Identify which cell holds the provided text, then report its (X, Y) central coordinate. 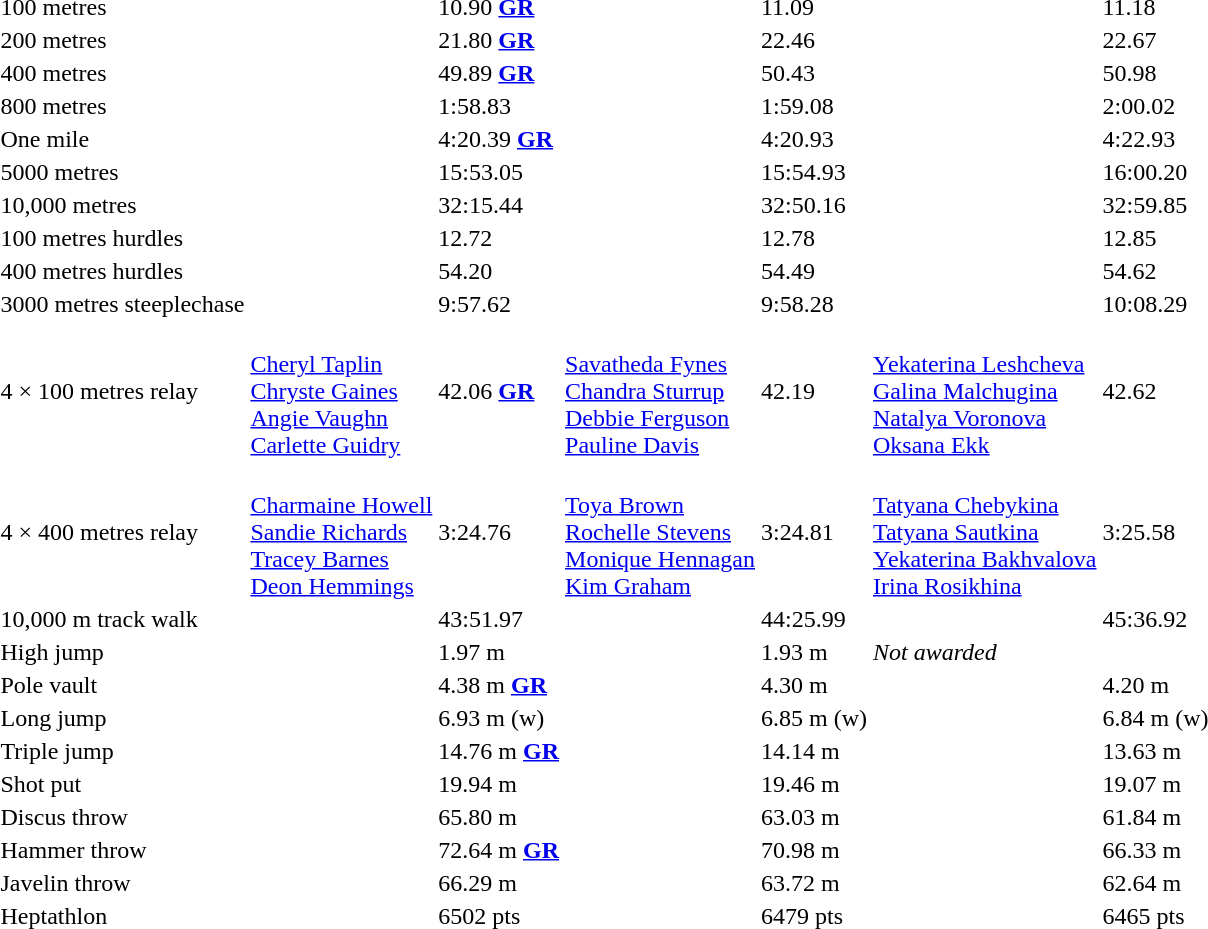
4:20.93 (814, 139)
43:51.97 (499, 619)
Savatheda FynesChandra SturrupDebbie FergusonPauline Davis (660, 391)
1:59.08 (814, 106)
63.72 m (814, 883)
3:24.76 (499, 532)
14.14 m (814, 751)
15:53.05 (499, 172)
32:15.44 (499, 205)
3:24.81 (814, 532)
9:58.28 (814, 304)
63.03 m (814, 817)
9:57.62 (499, 304)
70.98 m (814, 850)
Yekaterina LeshchevaGalina MalchuginaNatalya VoronovaOksana Ekk (984, 391)
1.97 m (499, 652)
6.93 m (w) (499, 718)
15:54.93 (814, 172)
Charmaine HowellSandie RichardsTracey BarnesDeon Hemmings (342, 532)
1:58.83 (499, 106)
14.76 m GR (499, 751)
21.80 GR (499, 40)
72.64 m GR (499, 850)
32:50.16 (814, 205)
Tatyana ChebykinaTatyana SautkinaYekaterina BakhvalovaIrina Rosikhina (984, 532)
54.20 (499, 271)
12.72 (499, 238)
54.49 (814, 271)
4:20.39 GR (499, 139)
22.46 (814, 40)
19.46 m (814, 784)
Toya BrownRochelle StevensMonique HennaganKim Graham (660, 532)
44:25.99 (814, 619)
49.89 GR (499, 73)
6.85 m (w) (814, 718)
4.38 m GR (499, 685)
66.29 m (499, 883)
12.78 (814, 238)
42.19 (814, 391)
65.80 m (499, 817)
42.06 GR (499, 391)
Cheryl TaplinChryste GainesAngie VaughnCarlette Guidry (342, 391)
4.30 m (814, 685)
19.94 m (499, 784)
50.43 (814, 73)
1.93 m (814, 652)
